Scan for the cell matching the given text and deliver its (x, y) coordinate at center. 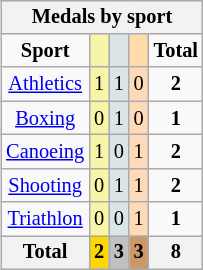
8 (176, 253)
Shooting (45, 185)
Boxing (45, 118)
Triathlon (45, 219)
Athletics (45, 84)
Sport (45, 51)
Canoeing (45, 152)
Medals by sport (102, 17)
